Find where the given text appears and provide that cell's center as (X, Y) coordinate. 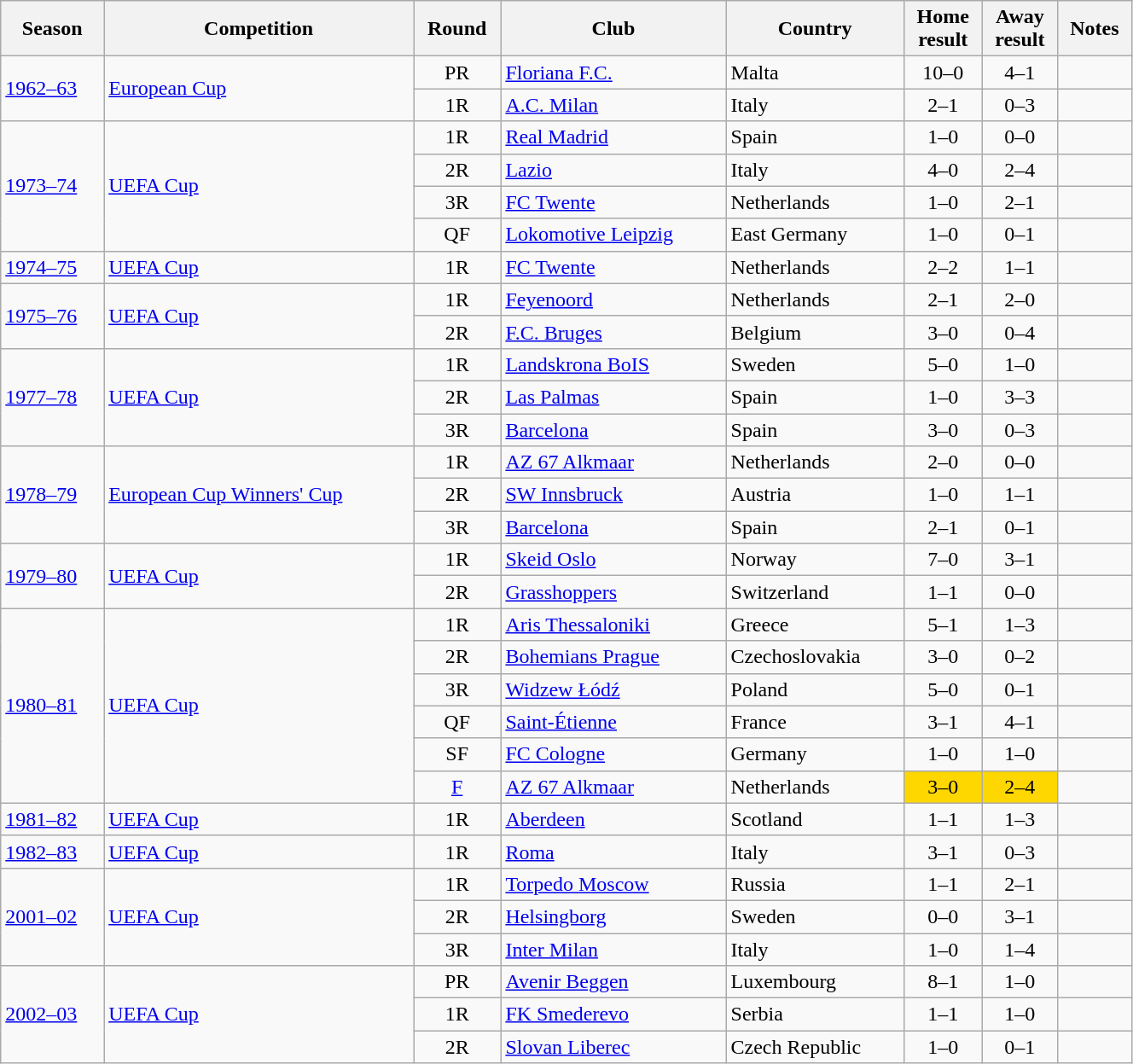
Russia (815, 884)
Landskrona BoIS (613, 364)
Feyenoord (613, 299)
Las Palmas (613, 397)
1977–78 (53, 397)
Germany (815, 754)
Serbia (815, 1015)
Saint-Étienne (613, 722)
Belgium (815, 332)
8–1 (943, 982)
1981–82 (53, 819)
2001–02 (53, 916)
1974–75 (53, 267)
1962–63 (53, 89)
Real Madrid (613, 137)
F.C. Bruges (613, 332)
Lazio (613, 170)
0–4 (1020, 332)
Bohemians Prague (613, 657)
Switzerland (815, 592)
1978–79 (53, 495)
European Cup Winners' Cup (259, 495)
1979–80 (53, 576)
France (815, 722)
Lokomotive Leipzig (613, 235)
Greece (815, 625)
Grasshoppers (613, 592)
Avenir Beggen (613, 982)
Homeresult (943, 29)
Round (457, 29)
Poland (815, 689)
A.C. Milan (613, 105)
Floriana F.C. (613, 73)
FK Smederevo (613, 1015)
4–0 (943, 170)
SF (457, 754)
Slovan Liberec (613, 1047)
1–4 (1020, 950)
Inter Milan (613, 950)
Awayresult (1020, 29)
Season (53, 29)
1982–83 (53, 852)
Torpedo Moscow (613, 884)
7–0 (943, 560)
Czechoslovakia (815, 657)
East Germany (815, 235)
Roma (613, 852)
European Cup (259, 89)
3–3 (1020, 397)
10–0 (943, 73)
FC Cologne (613, 754)
Norway (815, 560)
Luxembourg (815, 982)
1973–74 (53, 186)
Aberdeen (613, 819)
1975–76 (53, 316)
Widzew Łódź (613, 689)
2002–03 (53, 1015)
F (457, 787)
2–2 (943, 267)
SW Innsbruck (613, 495)
Skeid Oslo (613, 560)
Competition (259, 29)
0–2 (1020, 657)
Czech Republic (815, 1047)
Notes (1094, 29)
Helsingborg (613, 916)
Aris Thessaloniki (613, 625)
5–1 (943, 625)
Country (815, 29)
Club (613, 29)
1980–81 (53, 706)
Austria (815, 495)
Malta (815, 73)
Scotland (815, 819)
